For the text-containing cell, return its midpoint in [X, Y] coordinate format. 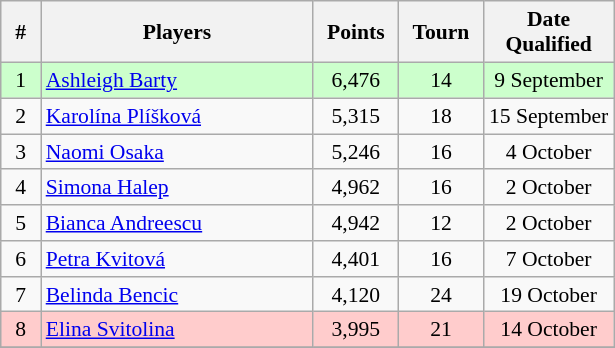
Ashleigh Barty [178, 80]
3,995 [356, 330]
Tourn [440, 32]
7 [21, 294]
2 [21, 116]
4 [21, 187]
4,120 [356, 294]
24 [440, 294]
Karolína Plíšková [178, 116]
Bianca Andreescu [178, 223]
Simona Halep [178, 187]
Points [356, 32]
14 [440, 80]
Elina Svitolina [178, 330]
5,246 [356, 152]
19 October [549, 294]
4,962 [356, 187]
12 [440, 223]
4,401 [356, 259]
14 October [549, 330]
4,942 [356, 223]
15 September [549, 116]
9 September [549, 80]
6 [21, 259]
6,476 [356, 80]
8 [21, 330]
1 [21, 80]
7 October [549, 259]
Naomi Osaka [178, 152]
# [21, 32]
Petra Kvitová [178, 259]
21 [440, 330]
4 October [549, 152]
5 [21, 223]
3 [21, 152]
5,315 [356, 116]
Belinda Bencic [178, 294]
Date Qualified [549, 32]
Players [178, 32]
18 [440, 116]
